Return [X, Y] of the center of cell containing provided text 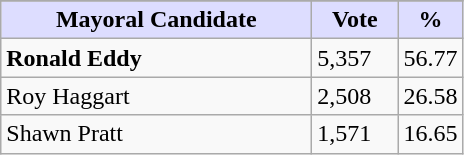
Vote [355, 20]
5,357 [355, 58]
Mayoral Candidate [156, 20]
Ronald Eddy [156, 58]
56.77 [430, 58]
2,508 [355, 96]
% [430, 20]
26.58 [430, 96]
Roy Haggart [156, 96]
16.65 [430, 134]
Shawn Pratt [156, 134]
1,571 [355, 134]
